Find where the given text appears and provide that cell's center as [X, Y] coordinate. 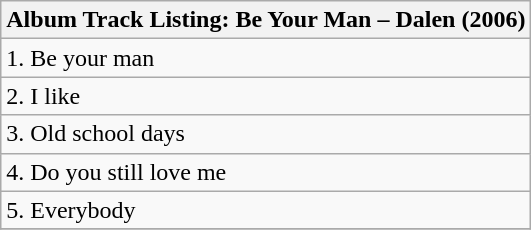
1. Be your man [266, 58]
2. I like [266, 96]
4. Do you still love me [266, 172]
5. Everybody [266, 210]
Album Track Listing: Be Your Man – Dalen (2006) [266, 20]
3. Old school days [266, 134]
